Find where the given text appears and provide that cell's center as (X, Y) coordinate. 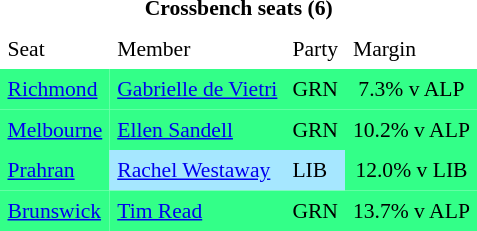
Melbourne (55, 129)
Prahran (55, 170)
Party (316, 48)
7.3% v ALP (411, 89)
Margin (411, 48)
Richmond (55, 89)
LIB (316, 170)
12.0% v LIB (411, 170)
13.7% v ALP (411, 210)
10.2% v ALP (411, 129)
Rachel Westaway (198, 170)
Ellen Sandell (198, 129)
Gabrielle de Vietri (198, 89)
Seat (55, 48)
Tim Read (198, 210)
Brunswick (55, 210)
Member (198, 48)
